Detect which cell encompasses the target text, then output its (x, y) center coordinate. 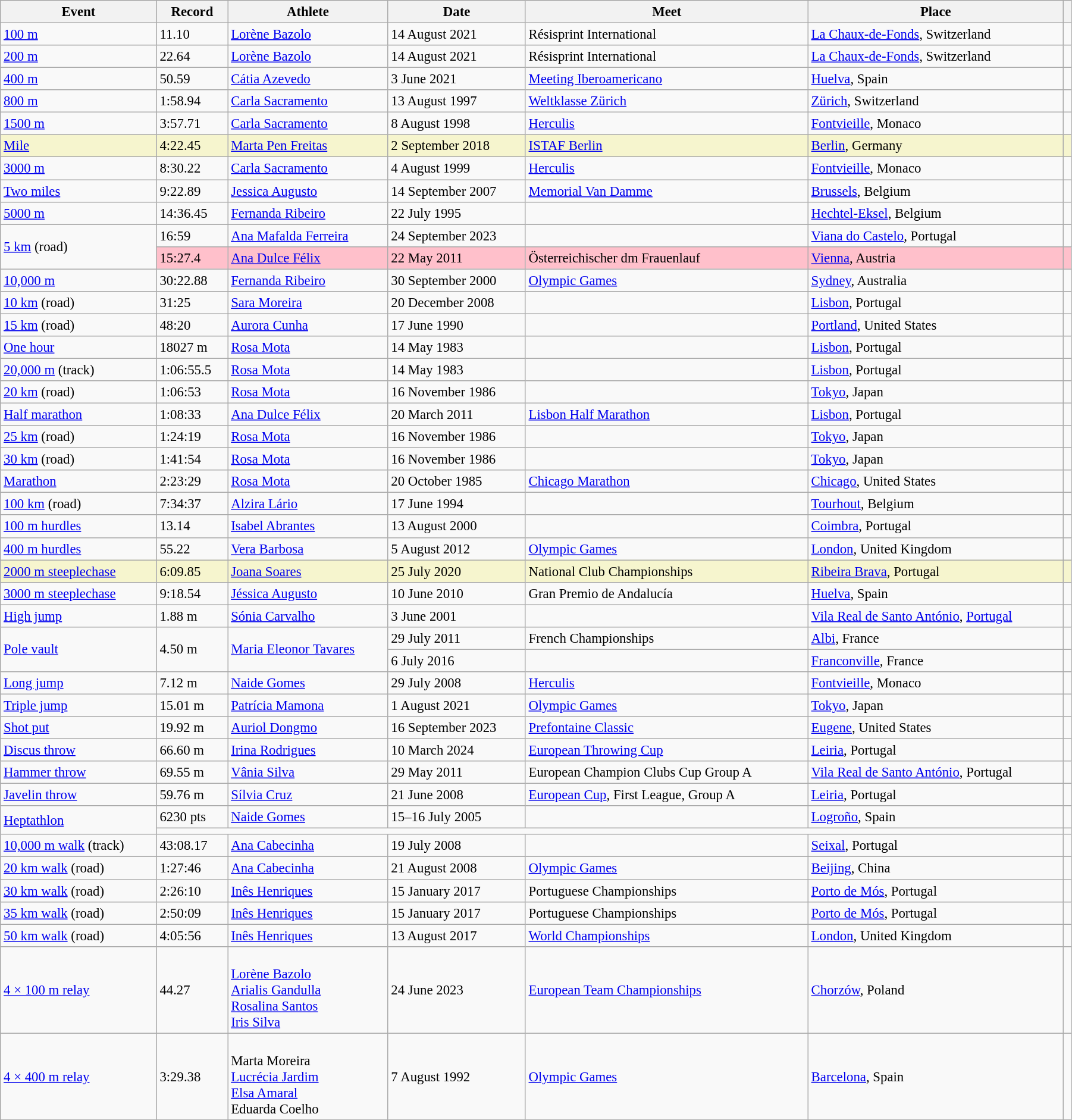
Jéssica Augusto (308, 593)
5 August 2012 (457, 549)
1:08:33 (192, 415)
European Champion Clubs Cup Group A (666, 772)
Date (457, 12)
Albi, France (935, 639)
Ana Mafalda Ferreira (308, 236)
Two miles (79, 191)
19 July 2008 (457, 846)
30 September 2000 (457, 280)
1:58.94 (192, 101)
Aurora Cunha (308, 325)
7 August 1992 (457, 1077)
16 September 2023 (457, 728)
25 July 2020 (457, 571)
Cátia Azevedo (308, 79)
Seixal, Portugal (935, 846)
Tourhout, Belgium (935, 504)
29 May 2011 (457, 772)
50 km walk (road) (79, 936)
Patrícia Mamona (308, 705)
200 m (79, 57)
Auriol Dongmo (308, 728)
7.12 m (192, 683)
16:59 (192, 236)
30:22.88 (192, 280)
1.88 m (192, 616)
Meet (666, 12)
Record (192, 12)
Österreichischer dm Frauenlauf (666, 258)
8:30.22 (192, 168)
2:23:29 (192, 481)
ISTAF Berlin (666, 146)
Gran Premio de Andalucía (666, 593)
3 June 2021 (457, 79)
18027 m (192, 348)
400 m hurdles (79, 549)
Sydney, Australia (935, 280)
48:20 (192, 325)
Viana do Castelo, Portugal (935, 236)
Coimbra, Portugal (935, 527)
9:22.89 (192, 191)
Chicago Marathon (666, 481)
Isabel Abrantes (308, 527)
13.14 (192, 527)
11.10 (192, 35)
Mile (79, 146)
Athlete (308, 12)
6230 pts (192, 817)
Prefontaine Classic (666, 728)
Ribeira Brava, Portugal (935, 571)
69.55 m (192, 772)
15.01 m (192, 705)
European Team Championships (666, 990)
22.64 (192, 57)
Marta Pen Freitas (308, 146)
20 October 1985 (457, 481)
20 km (road) (79, 392)
4.50 m (192, 650)
3:29.38 (192, 1077)
10 km (road) (79, 303)
4 × 400 m relay (79, 1077)
3 June 2001 (457, 616)
21 August 2008 (457, 868)
World Championships (666, 936)
French Championships (666, 639)
20 December 2008 (457, 303)
Chorzów, Poland (935, 990)
Barcelona, Spain (935, 1077)
10 March 2024 (457, 750)
13 August 2017 (457, 936)
43:08.17 (192, 846)
Berlin, Germany (935, 146)
5000 m (79, 213)
Discus throw (79, 750)
17 June 1990 (457, 325)
Half marathon (79, 415)
Brussels, Belgium (935, 191)
24 September 2023 (457, 236)
31:25 (192, 303)
Event (79, 12)
Heptathlon (79, 820)
15–16 July 2005 (457, 817)
59.76 m (192, 795)
Alzira Lário (308, 504)
Logroño, Spain (935, 817)
400 m (79, 79)
1:41:54 (192, 459)
4:05:56 (192, 936)
3000 m (79, 168)
8 August 1998 (457, 124)
25 km (road) (79, 437)
15:27.4 (192, 258)
22 July 1995 (457, 213)
24 June 2023 (457, 990)
20 March 2011 (457, 415)
Zürich, Switzerland (935, 101)
Lorène BazoloArialis GandullaRosalina SantosIris Silva (308, 990)
20,000 m (track) (79, 370)
2:50:09 (192, 913)
30 km walk (road) (79, 891)
High jump (79, 616)
Hammer throw (79, 772)
1:24:19 (192, 437)
3:57.71 (192, 124)
Marathon (79, 481)
Meeting Iberoamericano (666, 79)
29 July 2008 (457, 683)
10,000 m walk (track) (79, 846)
Franconville, France (935, 661)
Lisbon Half Marathon (666, 415)
1:06:55.5 (192, 370)
National Club Championships (666, 571)
Sónia Carvalho (308, 616)
European Throwing Cup (666, 750)
2000 m steeplechase (79, 571)
13 August 2000 (457, 527)
Place (935, 12)
1:06:53 (192, 392)
9:18.54 (192, 593)
4 August 1999 (457, 168)
4:22.45 (192, 146)
One hour (79, 348)
30 km (road) (79, 459)
10 June 2010 (457, 593)
Shot put (79, 728)
44.27 (192, 990)
4 × 100 m relay (79, 990)
Sara Moreira (308, 303)
Portland, United States (935, 325)
Beijing, China (935, 868)
Chicago, United States (935, 481)
Javelin throw (79, 795)
Sílvia Cruz (308, 795)
Memorial Van Damme (666, 191)
Weltklasse Zürich (666, 101)
7:34:37 (192, 504)
3000 m steeplechase (79, 593)
Jessica Augusto (308, 191)
19.92 m (192, 728)
2:26:10 (192, 891)
20 km walk (road) (79, 868)
66.60 m (192, 750)
Irina Rodrigues (308, 750)
55.22 (192, 549)
100 m hurdles (79, 527)
Vânia Silva (308, 772)
100 km (road) (79, 504)
Maria Eleonor Tavares (308, 650)
1:27:46 (192, 868)
5 km (road) (79, 246)
Joana Soares (308, 571)
21 June 2008 (457, 795)
Eugene, United States (935, 728)
European Cup, First League, Group A (666, 795)
Long jump (79, 683)
10,000 m (79, 280)
14:36.45 (192, 213)
Vera Barbosa (308, 549)
2 September 2018 (457, 146)
15 km (road) (79, 325)
Hechtel-Eksel, Belgium (935, 213)
6:09.85 (192, 571)
800 m (79, 101)
1 August 2021 (457, 705)
50.59 (192, 79)
Triple jump (79, 705)
35 km walk (road) (79, 913)
Marta MoreiraLucrécia JardimElsa AmaralEduarda Coelho (308, 1077)
13 August 1997 (457, 101)
6 July 2016 (457, 661)
14 September 2007 (457, 191)
1500 m (79, 124)
17 June 1994 (457, 504)
100 m (79, 35)
29 July 2011 (457, 639)
Vienna, Austria (935, 258)
22 May 2011 (457, 258)
Pole vault (79, 650)
